Determine the (x, y) coordinate at the center of the cell enclosing the given text.  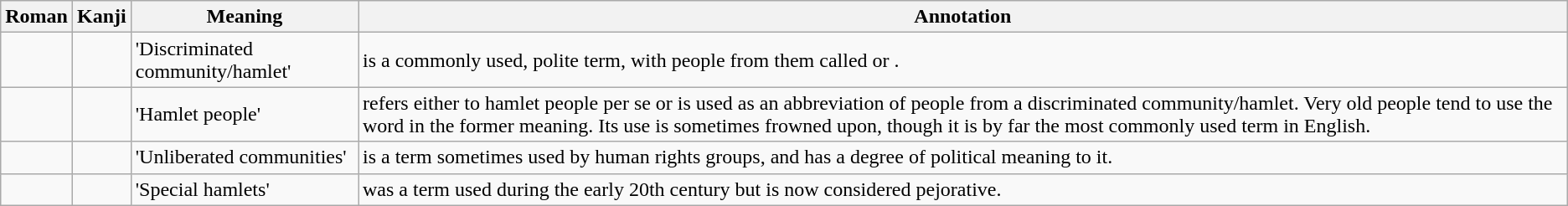
Kanji (101, 17)
is a term sometimes used by human rights groups, and has a degree of political meaning to it. (963, 157)
'Special hamlets' (245, 189)
is a commonly used, polite term, with people from them called or . (963, 60)
'Discriminated community/hamlet' (245, 60)
Annotation (963, 17)
'Unliberated communities' (245, 157)
Meaning (245, 17)
Roman (37, 17)
was a term used during the early 20th century but is now considered pejorative. (963, 189)
'Hamlet people' (245, 114)
